Scan for the cell matching the given text and deliver its (x, y) coordinate at center. 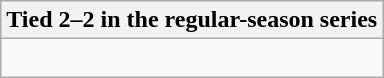
Tied 2–2 in the regular-season series (192, 20)
